Capture the cell that displays the provided text and extract its [X, Y] central coordinate. 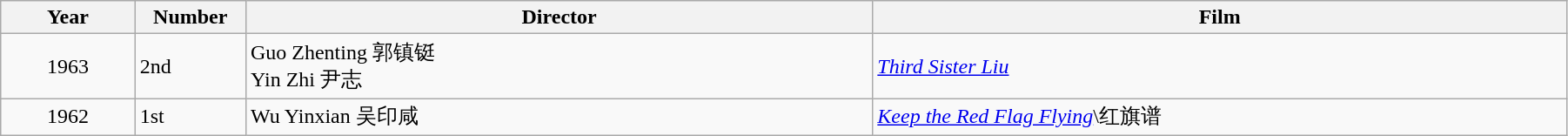
Director [559, 17]
Year [68, 17]
Number [190, 17]
1963 [68, 66]
Wu Yinxian 吴印咸 [559, 117]
Third Sister Liu [1220, 66]
1st [190, 117]
1962 [68, 117]
2nd [190, 66]
Guo Zhenting 郭镇铤Yin Zhi 尹志 [559, 66]
Film [1220, 17]
Keep the Red Flag Flying\红旗谱 [1220, 117]
